Capture the cell that displays the provided text and extract its (x, y) central coordinate. 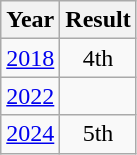
2022 (30, 96)
Year (30, 20)
4th (98, 58)
2024 (30, 134)
2018 (30, 58)
5th (98, 134)
Result (98, 20)
